Pinpoint the cell where the given text exists, returning its [X, Y] midpoint coordinate. 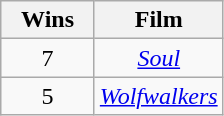
Soul [158, 58]
5 [48, 96]
Wolfwalkers [158, 96]
7 [48, 58]
Wins [48, 20]
Film [158, 20]
